Provide the (x, y) coordinate of the cell's center where the given text is located.  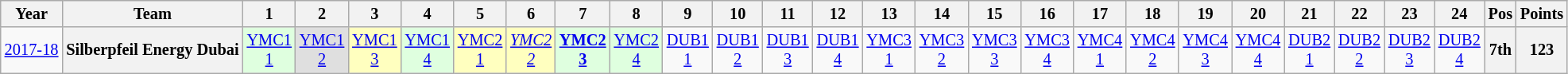
22 (1359, 14)
3 (374, 14)
YMC24 (637, 50)
19 (1205, 14)
YMC21 (480, 50)
123 (1542, 50)
YMC14 (428, 50)
1 (269, 14)
YMC13 (374, 50)
2017-18 (32, 50)
4 (428, 14)
Year (32, 14)
DUB12 (738, 50)
DUB13 (788, 50)
12 (838, 14)
2 (322, 14)
7 (583, 14)
YMC42 (1152, 50)
YMC22 (531, 50)
10 (738, 14)
21 (1310, 14)
9 (688, 14)
YMC44 (1258, 50)
YMC34 (1047, 50)
14 (942, 14)
8 (637, 14)
16 (1047, 14)
DUB22 (1359, 50)
17 (1100, 14)
11 (788, 14)
7th (1500, 50)
DUB14 (838, 50)
DUB23 (1410, 50)
Silberpfeil Energy Dubai (153, 50)
6 (531, 14)
Team (153, 14)
5 (480, 14)
YMC43 (1205, 50)
YMC32 (942, 50)
DUB11 (688, 50)
15 (994, 14)
23 (1410, 14)
Pos (1500, 14)
YMC23 (583, 50)
13 (889, 14)
DUB21 (1310, 50)
YMC33 (994, 50)
YMC31 (889, 50)
YMC41 (1100, 50)
YMC12 (322, 50)
20 (1258, 14)
DUB24 (1459, 50)
24 (1459, 14)
Points (1542, 14)
YMC11 (269, 50)
18 (1152, 14)
